Search for the cell housing the specified text and yield its (x, y) center coordinate. 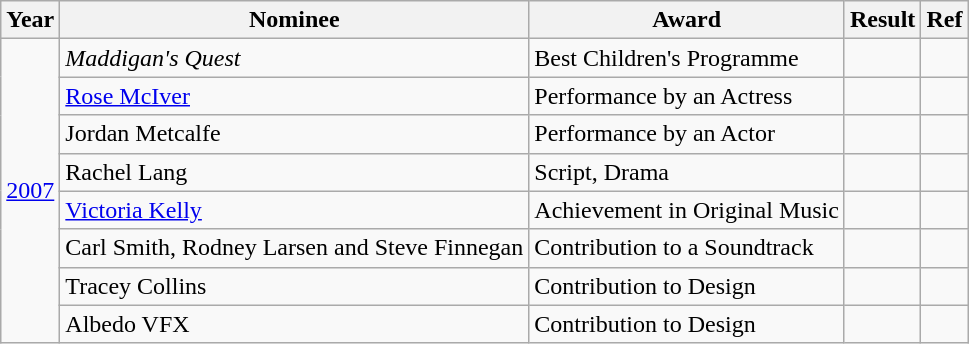
Tracey Collins (294, 286)
Performance by an Actor (687, 134)
Award (687, 20)
Jordan Metcalfe (294, 134)
Rose McIver (294, 96)
Achievement in Original Music (687, 210)
Maddigan's Quest (294, 58)
Albedo VFX (294, 324)
Best Children's Programme (687, 58)
Carl Smith, Rodney Larsen and Steve Finnegan (294, 248)
Result (882, 20)
Performance by an Actress (687, 96)
Victoria Kelly (294, 210)
2007 (30, 191)
Script, Drama (687, 172)
Year (30, 20)
Rachel Lang (294, 172)
Ref (944, 20)
Nominee (294, 20)
Contribution to a Soundtrack (687, 248)
